Capture the cell that displays the provided text and extract its (X, Y) central coordinate. 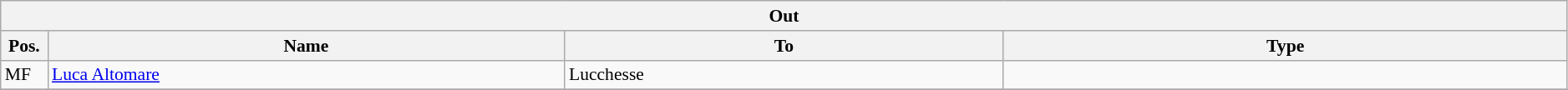
Pos. (24, 46)
To (784, 46)
MF (24, 75)
Name (306, 46)
Out (784, 16)
Luca Altomare (306, 75)
Type (1285, 46)
Lucchesse (784, 75)
